Detect which cell encompasses the target text, then output its [x, y] center coordinate. 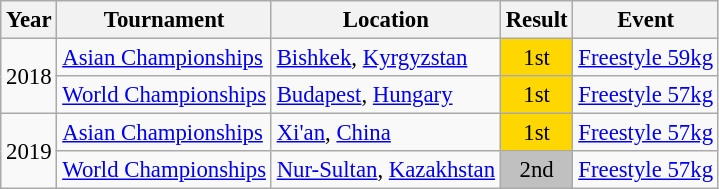
Location [386, 20]
2019 [29, 152]
Nur-Sultan, Kazakhstan [386, 170]
Freestyle 59kg [646, 58]
Tournament [164, 20]
Event [646, 20]
Xi'an, China [386, 133]
2018 [29, 76]
Result [536, 20]
2nd [536, 170]
Bishkek, Kyrgyzstan [386, 58]
Year [29, 20]
Budapest, Hungary [386, 95]
